Output the (x, y) coordinate of the center of the cell containing the given text.  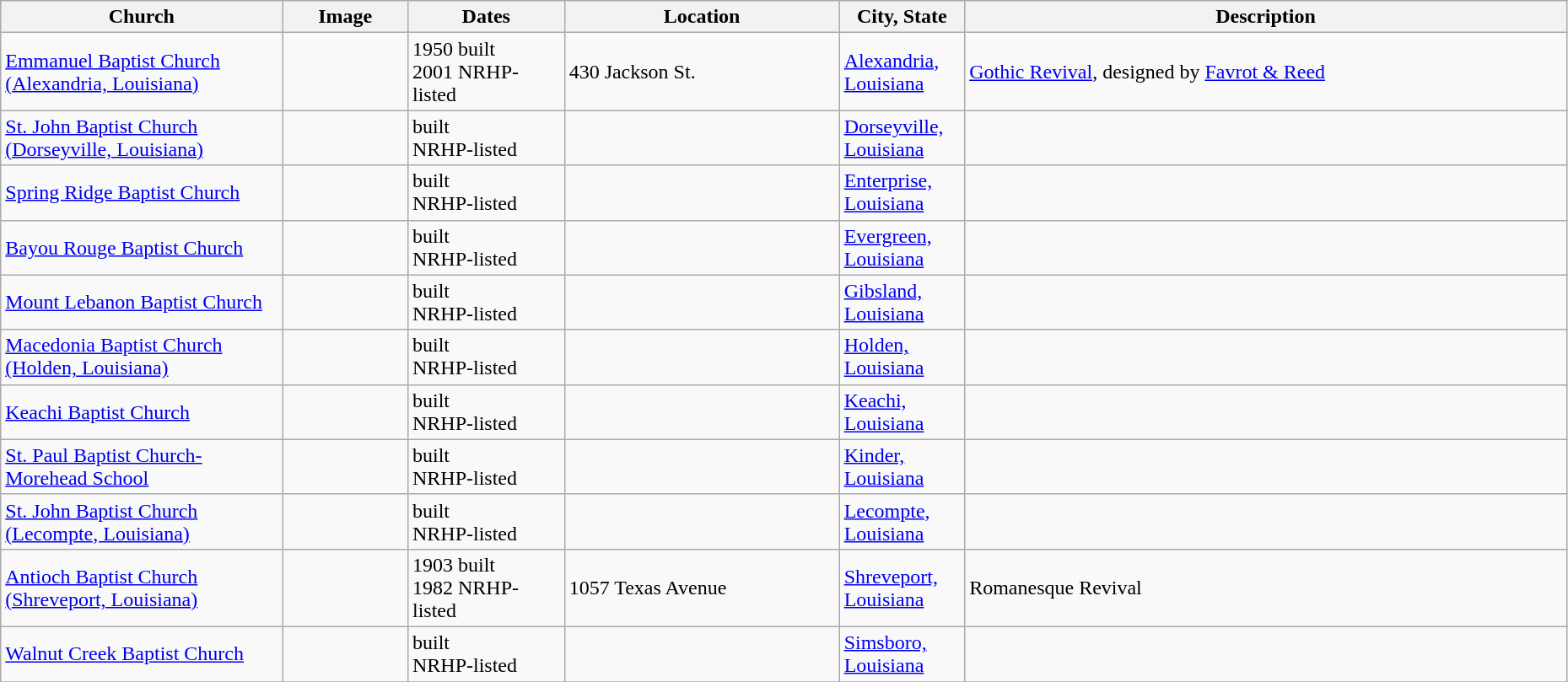
Simsboro, Louisiana (903, 654)
Keachi Baptist Church (142, 411)
Romanesque Revival (1266, 588)
430 Jackson St. (702, 72)
Bayou Rouge Baptist Church (142, 248)
Evergreen, Louisiana (903, 248)
Enterprise, Louisiana (903, 192)
Dorseyville, Louisiana (903, 138)
Church (142, 17)
Location (702, 17)
Shreveport, Louisiana (903, 588)
Emmanuel Baptist Church (Alexandria, Louisiana) (142, 72)
Alexandria, Louisiana (903, 72)
1057 Texas Avenue (702, 588)
Mount Lebanon Baptist Church (142, 302)
Lecompte, Louisiana (903, 521)
St. John Baptist Church (Dorseyville, Louisiana) (142, 138)
City, State (903, 17)
Antioch Baptist Church (Shreveport, Louisiana) (142, 588)
Kinder, Louisiana (903, 467)
Keachi, Louisiana (903, 411)
Spring Ridge Baptist Church (142, 192)
Walnut Creek Baptist Church (142, 654)
Gibsland, Louisiana (903, 302)
1950 built2001 NRHP-listed (486, 72)
Dates (486, 17)
St. John Baptist Church (Lecompte, Louisiana) (142, 521)
1903 built1982 NRHP-listed (486, 588)
Image (346, 17)
Gothic Revival, designed by Favrot & Reed (1266, 72)
Holden, Louisiana (903, 357)
St. Paul Baptist Church-Morehead School (142, 467)
Description (1266, 17)
Macedonia Baptist Church (Holden, Louisiana) (142, 357)
